From the cell containing the given text, extract its center point as [x, y] coordinate. 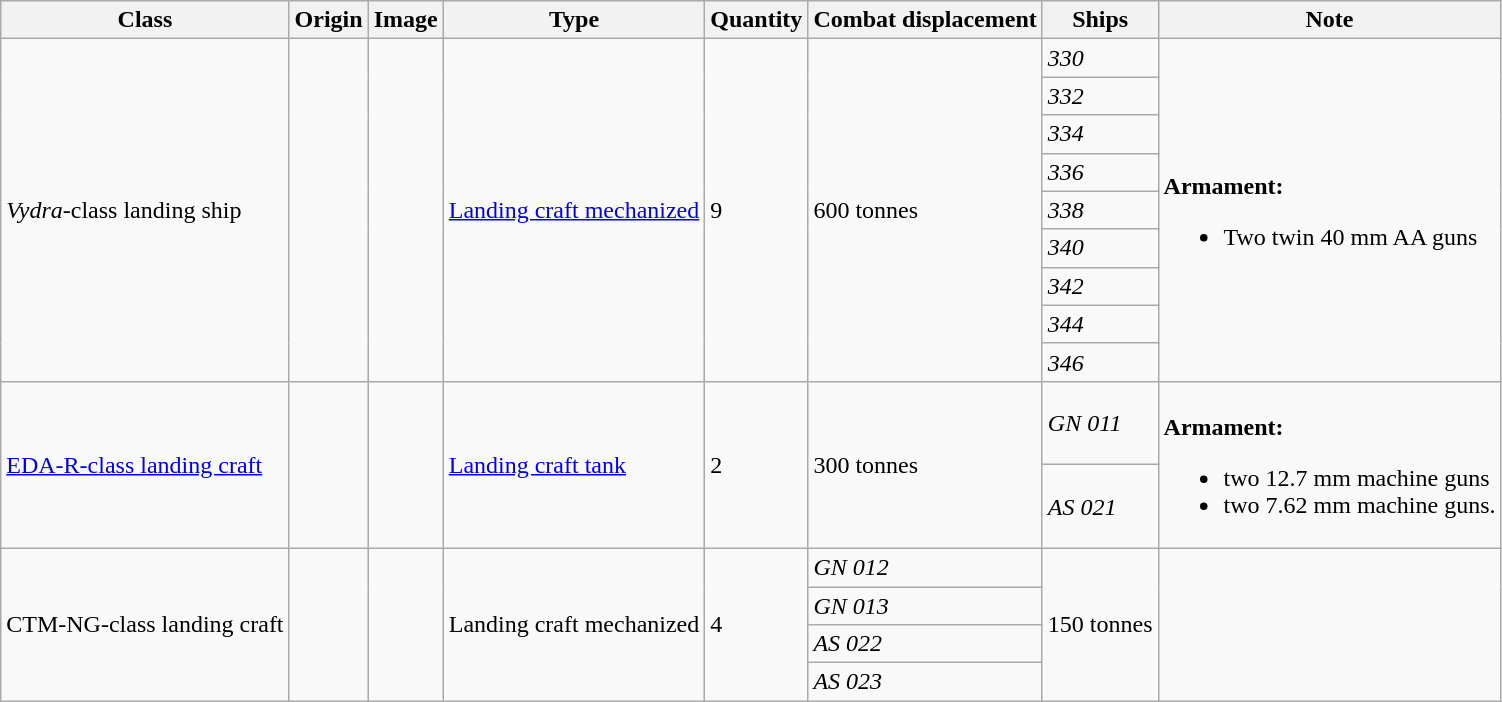
Origin [328, 20]
EDA-R-class landing craft [145, 464]
338 [1100, 210]
340 [1100, 248]
Image [406, 20]
Type [574, 20]
Landing craft tank [574, 464]
330 [1100, 58]
346 [1100, 362]
Ships [1100, 20]
4 [756, 624]
336 [1100, 172]
Note [1330, 20]
600 tonnes [925, 210]
9 [756, 210]
Armament:Two twin 40 mm AA guns [1330, 210]
150 tonnes [1100, 624]
CTM-NG-class landing craft [145, 624]
AS 021 [1100, 507]
300 tonnes [925, 464]
Class [145, 20]
AS 023 [925, 682]
Combat displacement [925, 20]
Armament:two 12.7 mm machine gunstwo 7.62 mm machine guns. [1330, 464]
GN 012 [925, 567]
Quantity [756, 20]
GN 011 [1100, 423]
332 [1100, 96]
Vydra-class landing ship [145, 210]
2 [756, 464]
GN 013 [925, 605]
AS 022 [925, 644]
334 [1100, 134]
342 [1100, 286]
344 [1100, 324]
